Return the (x, y) coordinate for the center point of the cell that contains the specified text.  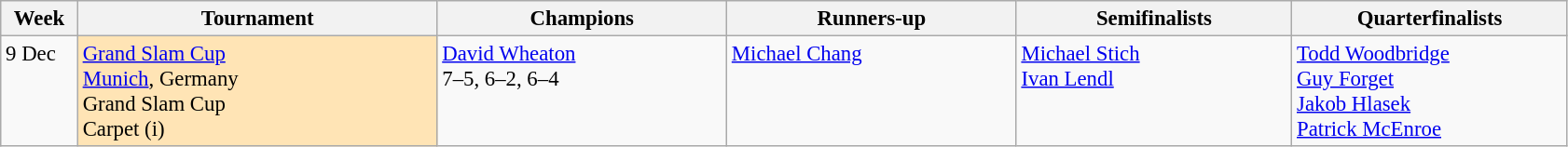
Michael Chang (873, 91)
9 Dec (39, 91)
Michael Stich Ivan Lendl (1154, 91)
Semifinalists (1154, 19)
Champions (582, 19)
Grand Slam Cup Munich, GermanyGrand Slam Cup Carpet (i) (257, 91)
David Wheaton 7–5, 6–2, 6–4 (582, 91)
Todd Woodbridge Guy Forget Jakob Hlasek Patrick McEnroe (1430, 91)
Runners-up (873, 19)
Week (39, 19)
Tournament (257, 19)
Quarterfinalists (1430, 19)
